For the text-containing cell, return its midpoint in [X, Y] coordinate format. 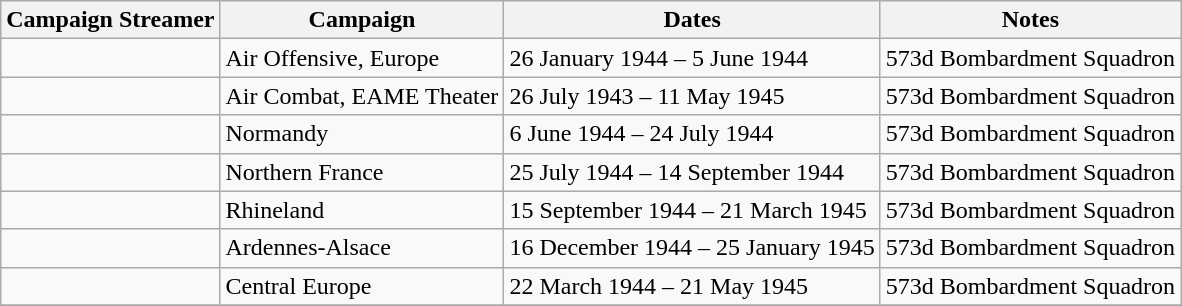
26 January 1944 – 5 June 1944 [692, 58]
Rhineland [362, 210]
22 March 1944 – 21 May 1945 [692, 286]
25 July 1944 – 14 September 1944 [692, 172]
26 July 1943 – 11 May 1945 [692, 96]
Northern France [362, 172]
Normandy [362, 134]
Notes [1030, 20]
Central Europe [362, 286]
15 September 1944 – 21 March 1945 [692, 210]
Campaign [362, 20]
Air Offensive, Europe [362, 58]
Campaign Streamer [110, 20]
Ardennes-Alsace [362, 248]
16 December 1944 – 25 January 1945 [692, 248]
6 June 1944 – 24 July 1944 [692, 134]
Dates [692, 20]
Air Combat, EAME Theater [362, 96]
